Capture the cell that displays the provided text and extract its (X, Y) central coordinate. 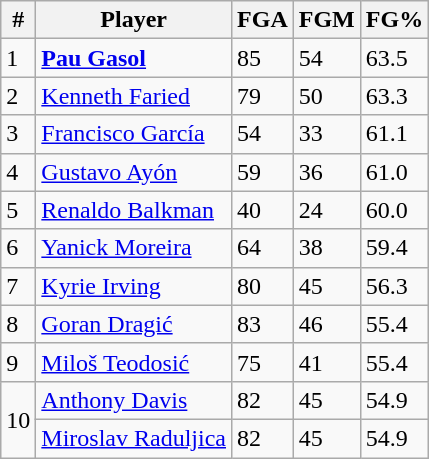
36 (326, 172)
60.0 (394, 210)
10 (18, 419)
Miloš Teodosić (134, 362)
79 (263, 96)
63.5 (394, 58)
61.0 (394, 172)
46 (326, 324)
1 (18, 58)
24 (326, 210)
Pau Gasol (134, 58)
75 (263, 362)
6 (18, 248)
Miroslav Raduljica (134, 438)
50 (326, 96)
4 (18, 172)
59.4 (394, 248)
85 (263, 58)
80 (263, 286)
Yanick Moreira (134, 248)
9 (18, 362)
FG% (394, 20)
# (18, 20)
Goran Dragić (134, 324)
8 (18, 324)
Kenneth Faried (134, 96)
38 (326, 248)
FGA (263, 20)
FGM (326, 20)
63.3 (394, 96)
7 (18, 286)
Player (134, 20)
40 (263, 210)
Gustavo Ayón (134, 172)
59 (263, 172)
64 (263, 248)
Anthony Davis (134, 400)
61.1 (394, 134)
Renaldo Balkman (134, 210)
2 (18, 96)
Francisco García (134, 134)
41 (326, 362)
83 (263, 324)
3 (18, 134)
Kyrie Irving (134, 286)
33 (326, 134)
56.3 (394, 286)
5 (18, 210)
